Search for the cell housing the specified text and yield its [x, y] center coordinate. 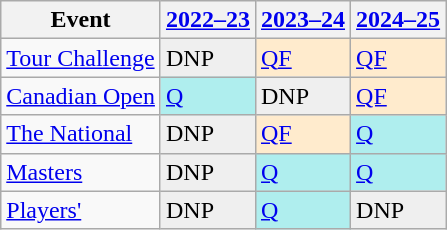
Event [81, 20]
Players' [81, 210]
Tour Challenge [81, 58]
2023–24 [302, 20]
The National [81, 134]
2024–25 [398, 20]
2022–23 [208, 20]
Masters [81, 172]
Canadian Open [81, 96]
